Locate the cell with the specified text and output its [X, Y] center coordinate. 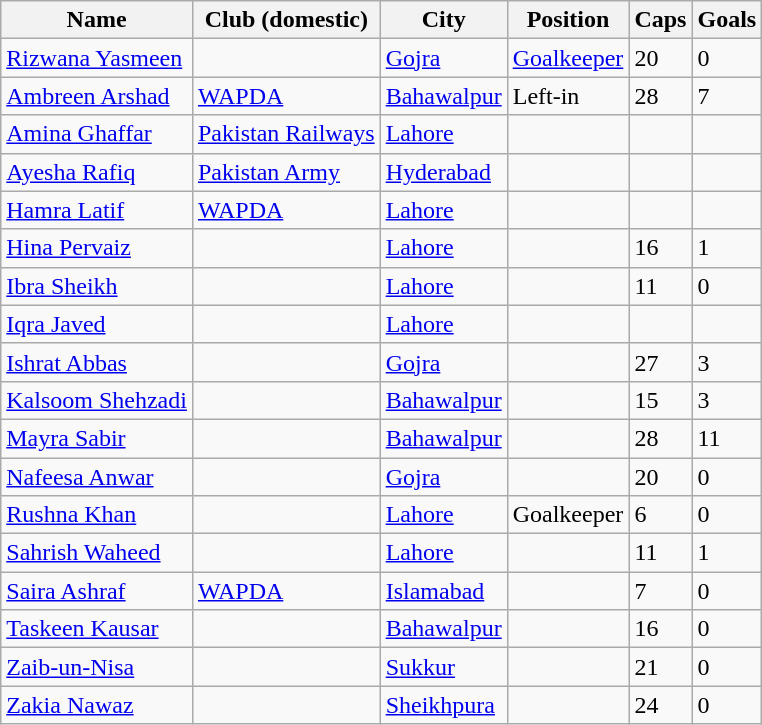
Hamra Latif [97, 210]
Saira Ashraf [97, 591]
Pakistan Army [286, 172]
Hina Pervaiz [97, 248]
Name [97, 20]
Hyderabad [444, 172]
Ambreen Arshad [97, 96]
Kalsoom Shehzadi [97, 400]
Islamabad [444, 591]
Sukkur [444, 667]
Sheikhpura [444, 705]
Ibra Sheikh [97, 286]
Ayesha Rafiq [97, 172]
Nafeesa Anwar [97, 477]
Club (domestic) [286, 20]
Left-in [568, 96]
Position [568, 20]
Iqra Javed [97, 324]
Caps [660, 20]
Sahrish Waheed [97, 553]
21 [660, 667]
27 [660, 362]
Goals [727, 20]
15 [660, 400]
Rushna Khan [97, 515]
6 [660, 515]
Zaib-un-Nisa [97, 667]
Amina Ghaffar [97, 134]
24 [660, 705]
Ishrat Abbas [97, 362]
Taskeen Kausar [97, 629]
Zakia Nawaz [97, 705]
Pakistan Railways [286, 134]
Mayra Sabir [97, 438]
Rizwana Yasmeen [97, 58]
City [444, 20]
